Extract the [x, y] coordinate from the center of the cell holding the provided text.  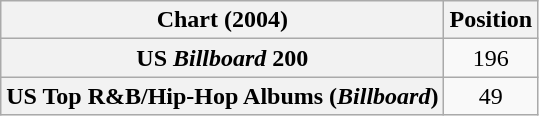
Chart (2004) [222, 20]
US Billboard 200 [222, 58]
49 [491, 96]
196 [491, 58]
Position [491, 20]
US Top R&B/Hip-Hop Albums (Billboard) [222, 96]
